Extract the [x, y] coordinate from the center of the cell holding the provided text.  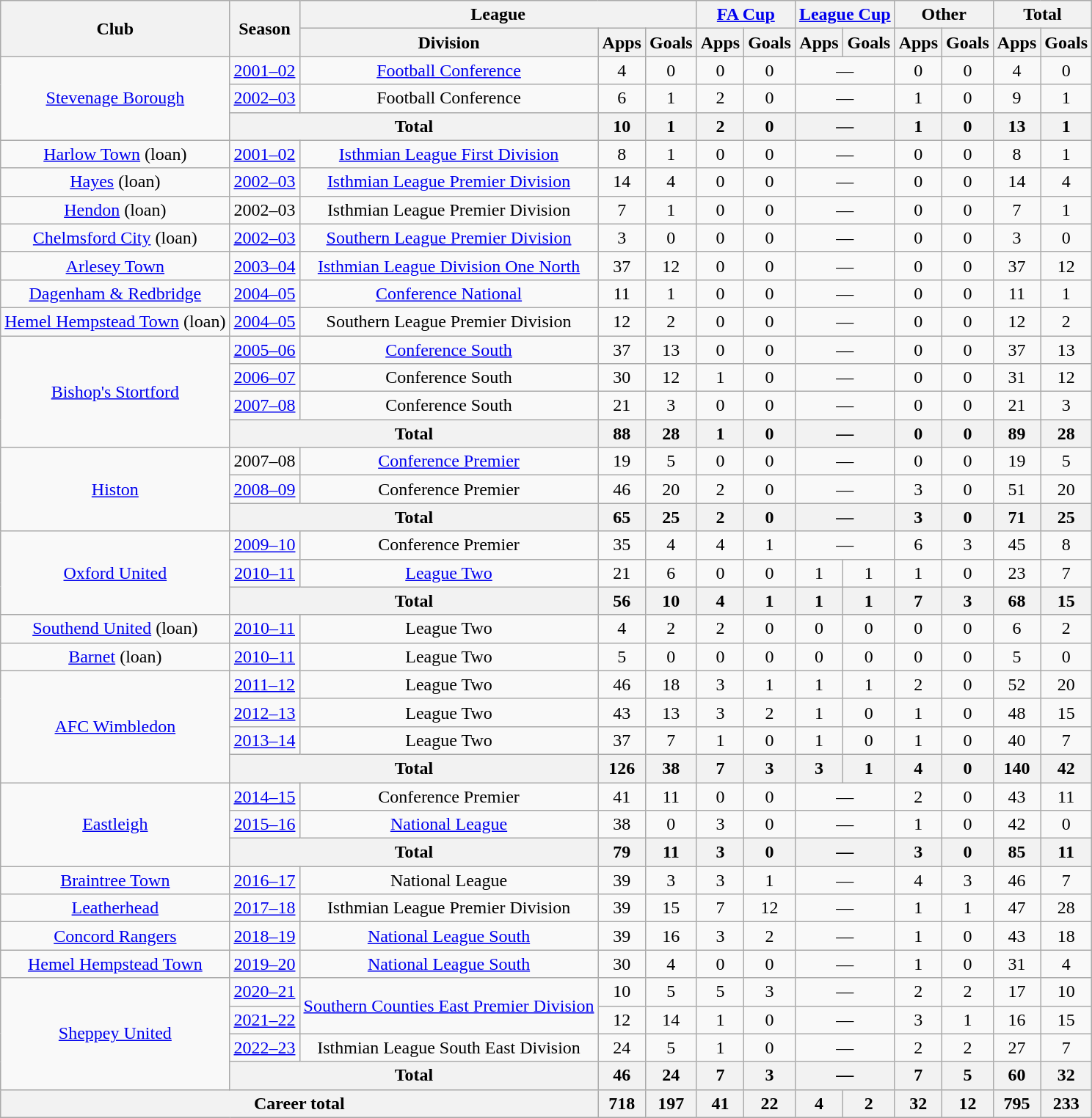
126 [622, 768]
League Cup [845, 15]
48 [1016, 712]
Southern Counties East Premier Division [449, 1006]
2020–21 [264, 992]
Dagenham & Redbridge [115, 293]
197 [671, 1103]
9 [1016, 98]
233 [1066, 1103]
Leatherhead [115, 908]
2008–09 [264, 489]
Career total [299, 1103]
Stevenage Borough [115, 98]
27 [1016, 1048]
2011–12 [264, 684]
2012–13 [264, 712]
60 [1016, 1075]
Club [115, 29]
795 [1016, 1103]
2022–23 [264, 1048]
2016–17 [264, 880]
89 [1016, 434]
Histon [115, 489]
Conference National [449, 293]
Isthmian League South East Division [449, 1048]
League [498, 15]
2003–04 [264, 266]
2019–20 [264, 964]
79 [622, 852]
56 [622, 601]
17 [1016, 992]
FA Cup [746, 15]
Southend United (loan) [115, 629]
2017–18 [264, 908]
2013–14 [264, 740]
2014–15 [264, 796]
Hayes (loan) [115, 182]
Season [264, 29]
65 [622, 517]
2018–19 [264, 936]
40 [1016, 740]
71 [1016, 517]
Hendon (loan) [115, 210]
47 [1016, 908]
85 [1016, 852]
Hemel Hempstead Town [115, 964]
140 [1016, 768]
51 [1016, 489]
Hemel Hempstead Town (loan) [115, 321]
2009–10 [264, 545]
35 [622, 545]
2005–06 [264, 350]
Isthmian League Division One North [449, 266]
Chelmsford City (loan) [115, 238]
Oxford United [115, 573]
52 [1016, 684]
Sheppey United [115, 1034]
Division [449, 43]
2015–16 [264, 825]
22 [770, 1103]
Other [944, 15]
88 [622, 434]
Arlesey Town [115, 266]
Concord Rangers [115, 936]
Isthmian League First Division [449, 154]
23 [1016, 573]
68 [1016, 601]
Barnet (loan) [115, 657]
Eastleigh [115, 824]
45 [1016, 545]
Bishop's Stortford [115, 392]
2006–07 [264, 378]
2021–22 [264, 1020]
Harlow Town (loan) [115, 154]
AFC Wimbledon [115, 726]
718 [622, 1103]
Braintree Town [115, 880]
